Determine the (x, y) coordinate at the center of the cell enclosing the given text.  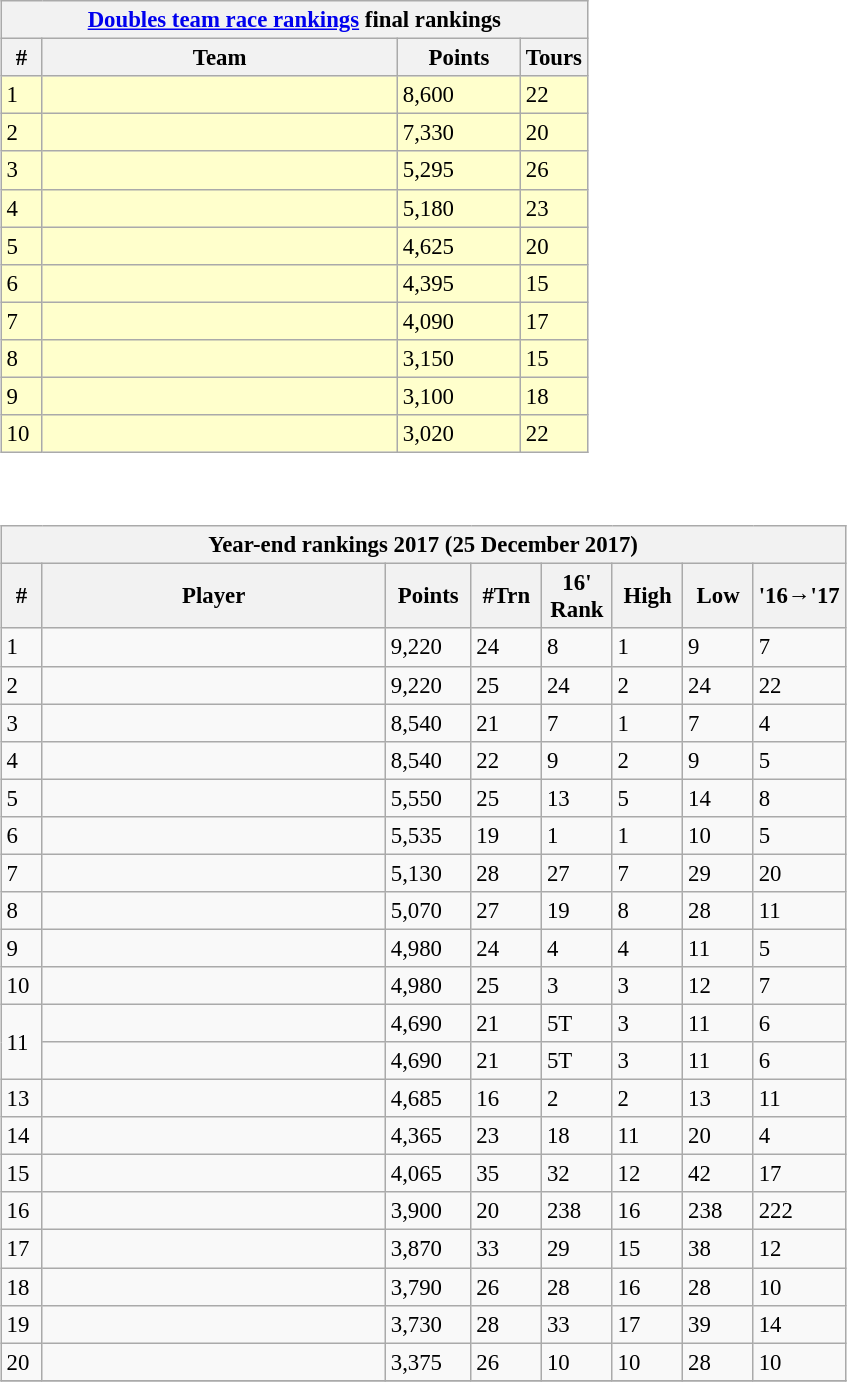
5,130 (428, 873)
3,870 (428, 1249)
7,330 (458, 133)
4,090 (458, 321)
Low (718, 596)
Year-end rankings 2017 (25 December 2017) (423, 545)
35 (506, 1174)
'16→'17 (799, 596)
8,600 (458, 95)
3,900 (428, 1211)
3,730 (428, 1324)
32 (578, 1174)
Player (214, 596)
5,295 (458, 170)
42 (718, 1174)
#Trn (506, 596)
5,550 (428, 798)
Doubles team race rankings final rankings (294, 20)
38 (718, 1249)
3,790 (428, 1287)
222 (799, 1211)
39 (718, 1324)
3,375 (428, 1362)
4,395 (458, 283)
Tours (554, 58)
3,150 (458, 358)
4,365 (428, 1136)
4,625 (458, 246)
3,020 (458, 434)
High (648, 596)
4,065 (428, 1174)
5,180 (458, 208)
5,070 (428, 911)
Team (220, 58)
4,685 (428, 1099)
16' Rank (578, 596)
3,100 (458, 396)
5,535 (428, 835)
